Output the (x, y) coordinate of the center of the cell containing the given text.  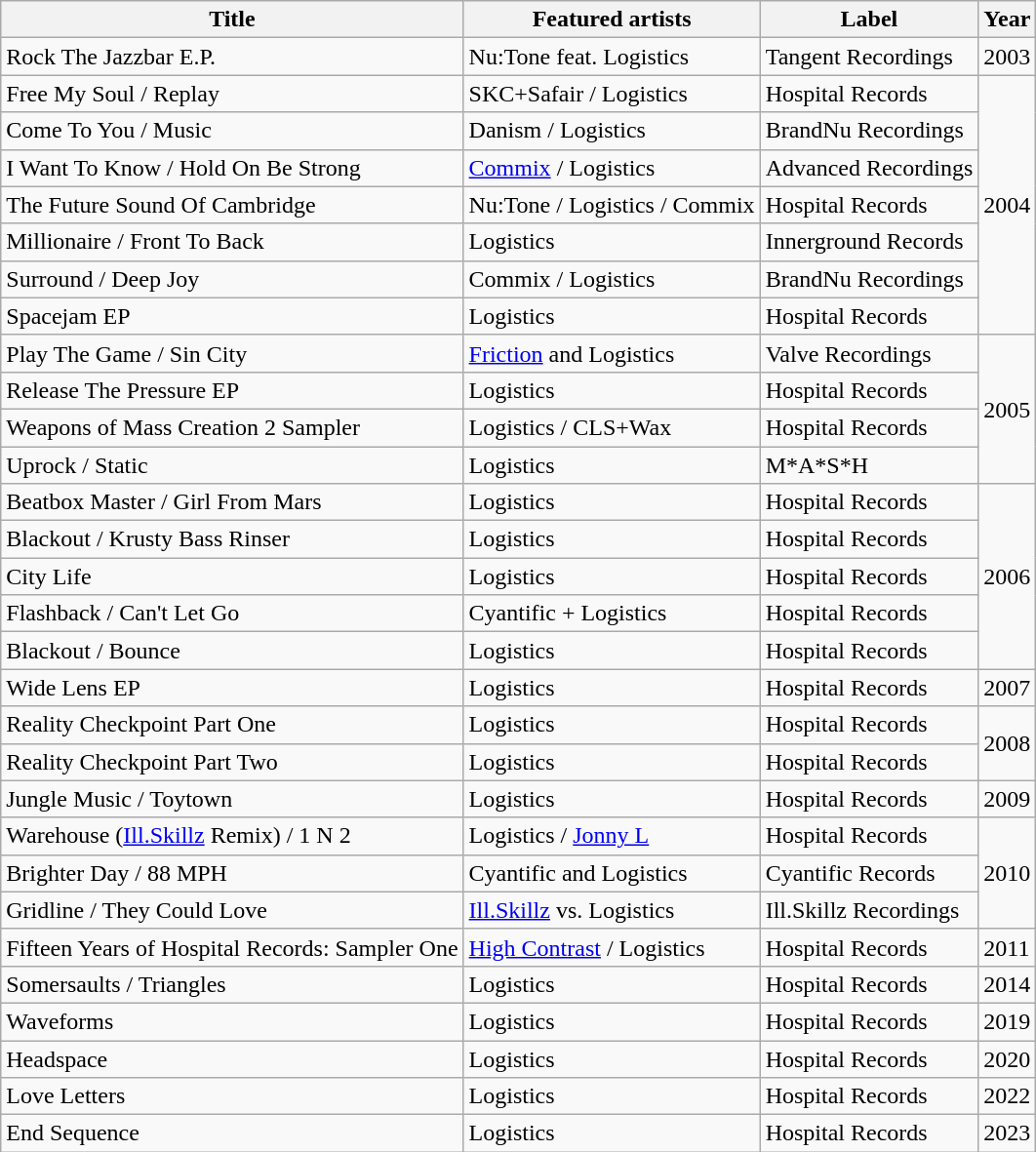
Cyantific and Logistics (612, 873)
The Future Sound Of Cambridge (232, 205)
2014 (1007, 984)
2008 (1007, 743)
Somersaults / Triangles (232, 984)
Year (1007, 20)
Spacejam EP (232, 316)
Love Letters (232, 1096)
Blackout / Bounce (232, 651)
Gridline / They Could Love (232, 910)
High Contrast / Logistics (612, 947)
Nu:Tone feat. Logistics (612, 57)
Millionaire / Front To Back (232, 242)
Fifteen Years of Hospital Records: Sampler One (232, 947)
2005 (1007, 409)
Valve Recordings (869, 353)
Surround / Deep Joy (232, 279)
Innerground Records (869, 242)
2020 (1007, 1058)
Beatbox Master / Girl From Mars (232, 502)
Reality Checkpoint Part Two (232, 762)
2007 (1007, 688)
Title (232, 20)
Logistics / CLS+Wax (612, 427)
I Want To Know / Hold On Be Strong (232, 168)
Flashback / Can't Let Go (232, 614)
Weapons of Mass Creation 2 Sampler (232, 427)
Cyantific + Logistics (612, 614)
Headspace (232, 1058)
Featured artists (612, 20)
Uprock / Static (232, 465)
Free My Soul / Replay (232, 94)
Label (869, 20)
Ill.Skillz Recordings (869, 910)
SKC+Safair / Logistics (612, 94)
Advanced Recordings (869, 168)
End Sequence (232, 1133)
City Life (232, 576)
2011 (1007, 947)
Wide Lens EP (232, 688)
Release The Pressure EP (232, 390)
Blackout / Krusty Bass Rinser (232, 539)
Brighter Day / 88 MPH (232, 873)
Play The Game / Sin City (232, 353)
2022 (1007, 1096)
Logistics / Jonny L (612, 836)
2010 (1007, 873)
2019 (1007, 1021)
Come To You / Music (232, 131)
Nu:Tone / Logistics / Commix (612, 205)
Tangent Recordings (869, 57)
Ill.Skillz vs. Logistics (612, 910)
Waveforms (232, 1021)
Friction and Logistics (612, 353)
Warehouse (Ill.Skillz Remix) / 1 N 2 (232, 836)
Cyantific Records (869, 873)
2023 (1007, 1133)
Jungle Music / Toytown (232, 799)
2003 (1007, 57)
2004 (1007, 205)
Danism / Logistics (612, 131)
M*A*S*H (869, 465)
2009 (1007, 799)
Reality Checkpoint Part One (232, 725)
2006 (1007, 576)
Rock The Jazzbar E.P. (232, 57)
